Pinpoint the cell where the given text exists, returning its [x, y] midpoint coordinate. 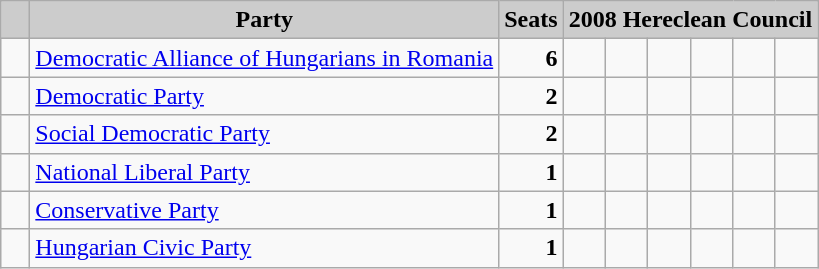
Democratic Alliance of Hungarians in Romania [264, 58]
Democratic Party [264, 96]
Hungarian Civic Party [264, 248]
Conservative Party [264, 210]
Social Democratic Party [264, 134]
6 [531, 58]
2008 Hereclean Council [690, 20]
Seats [531, 20]
National Liberal Party [264, 172]
Party [264, 20]
